Extract the [x, y] coordinate from the center of the cell holding the provided text.  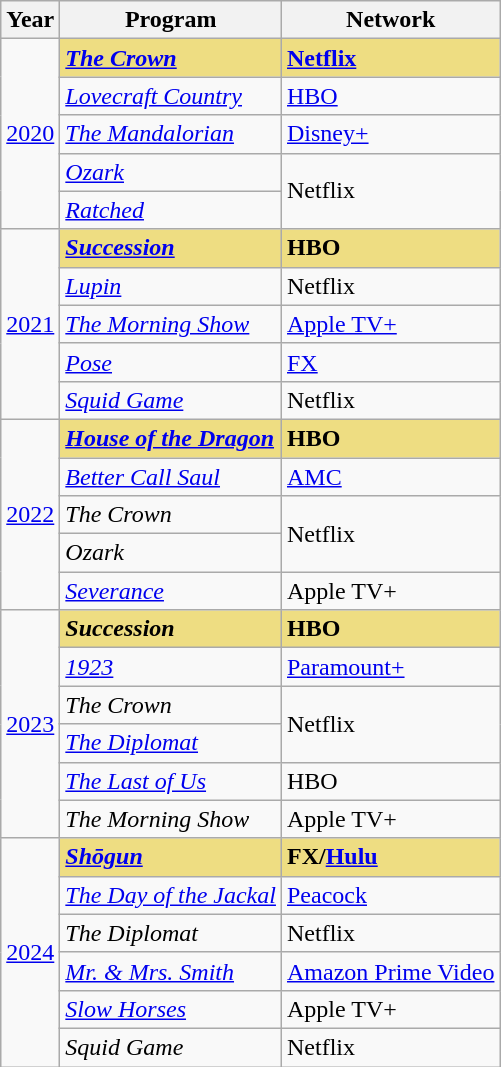
FX [390, 362]
2021 [30, 324]
1923 [171, 667]
Disney+ [390, 134]
Severance [171, 591]
2022 [30, 514]
Paramount+ [390, 667]
2020 [30, 134]
Lupin [171, 286]
Pose [171, 362]
Lovecraft Country [171, 96]
The Last of Us [171, 781]
House of the Dragon [171, 438]
Better Call Saul [171, 477]
The Day of the Jackal [171, 895]
Mr. & Mrs. Smith [171, 971]
FX/Hulu [390, 857]
Amazon Prime Video [390, 971]
Slow Horses [171, 1009]
2024 [30, 952]
Year [30, 20]
Ratched [171, 210]
Shōgun [171, 857]
Program [171, 20]
Peacock [390, 895]
2023 [30, 724]
AMC [390, 477]
Network [390, 20]
The Mandalorian [171, 134]
